Find where the given text appears and provide that cell's center as (X, Y) coordinate. 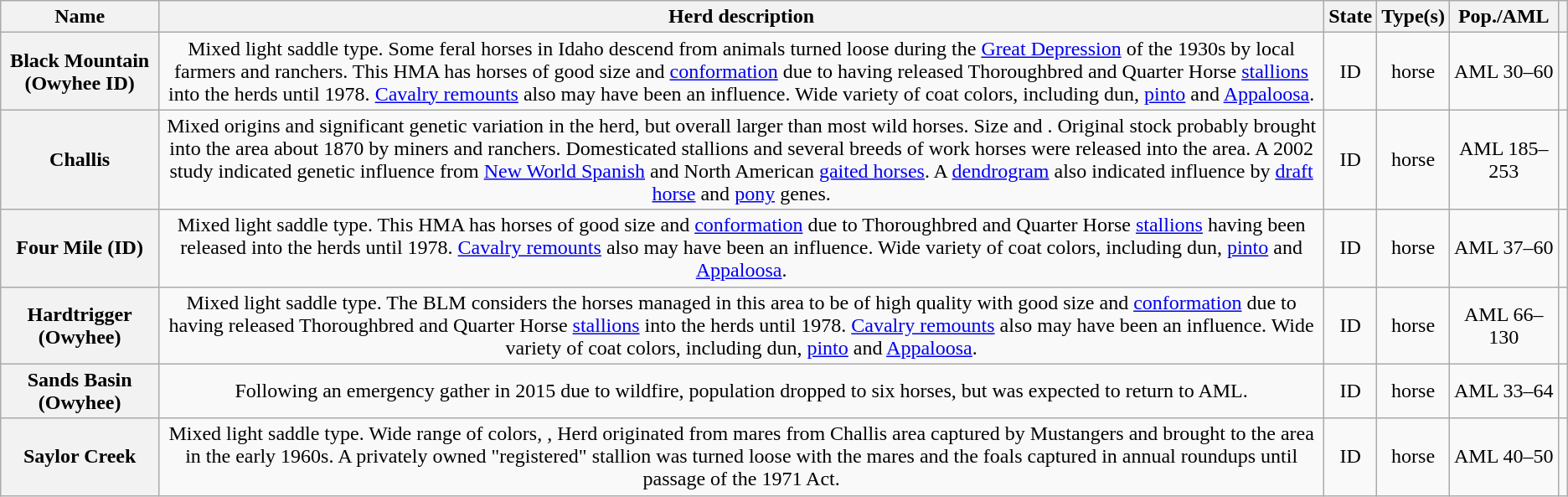
Pop./AML (1504, 17)
Saylor Creek (80, 457)
AML 37–60 (1504, 248)
Type(s) (1414, 17)
State (1350, 17)
Herd description (742, 17)
Four Mile (ID) (80, 248)
Hardtrigger (Owyhee) (80, 325)
AML 185–253 (1504, 159)
AML 40–50 (1504, 457)
AML 30–60 (1504, 71)
Following an emergency gather in 2015 due to wildfire, population dropped to six horses, but was expected to return to AML. (742, 391)
Black Mountain (Owyhee ID) (80, 71)
AML 33–64 (1504, 391)
Challis (80, 159)
Name (80, 17)
AML 66–130 (1504, 325)
Sands Basin (Owyhee) (80, 391)
